Determine the [x, y] coordinate at the center of the cell enclosing the given text.  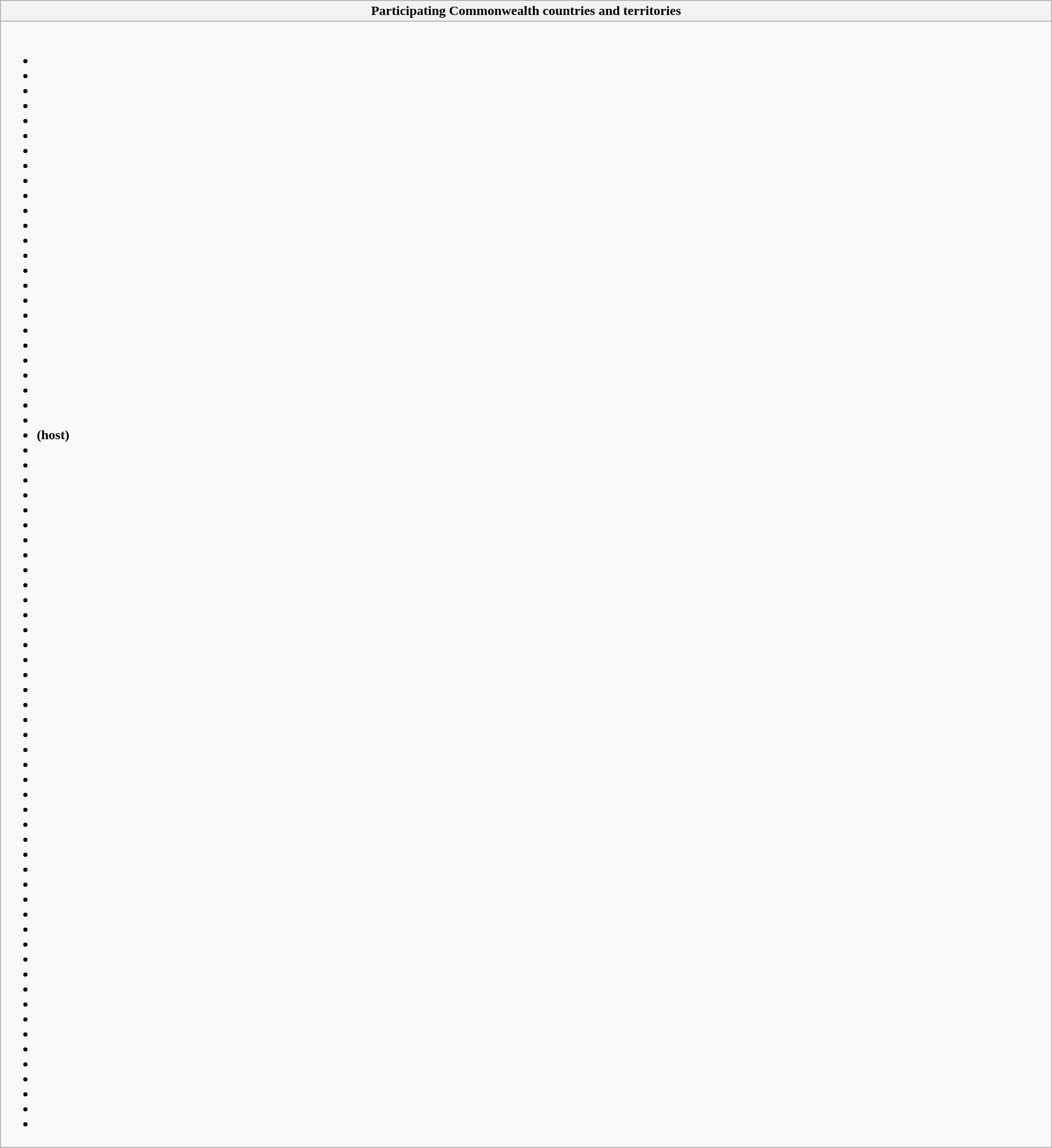
Participating Commonwealth countries and territories [526, 11]
(host) [526, 585]
